Search for the cell housing the specified text and yield its [X, Y] center coordinate. 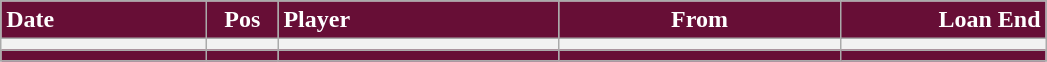
Loan End [943, 20]
Pos [242, 20]
Player [418, 20]
Date [104, 20]
From [700, 20]
